Return [x, y] of the center of cell containing provided text 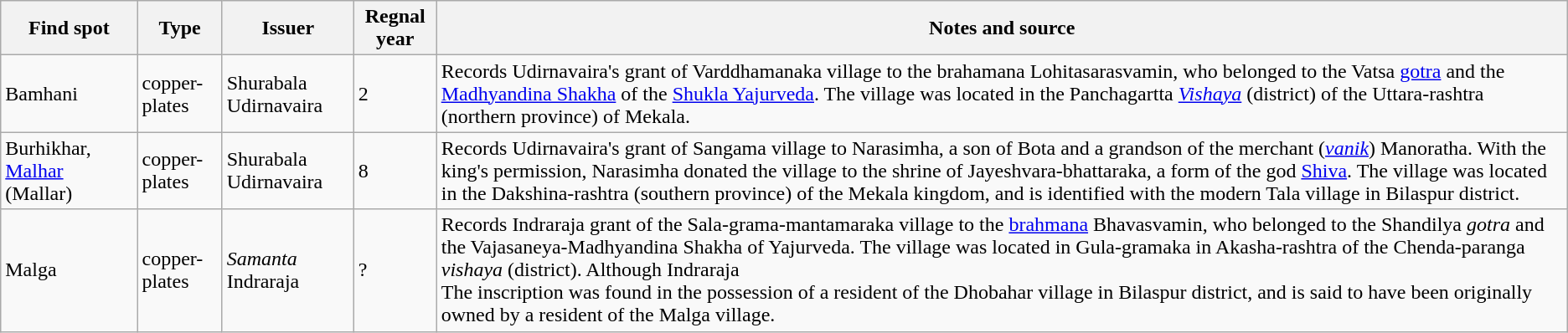
Malga [69, 270]
Bamhani [69, 94]
? [395, 270]
8 [395, 171]
2 [395, 94]
Notes and source [1002, 28]
Find spot [69, 28]
Issuer [288, 28]
Burhikhar, Malhar (Mallar) [69, 171]
Regnal year [395, 28]
Type [179, 28]
Samanta Indraraja [288, 270]
